Return the (X, Y) coordinate for the center point of the cell that contains the specified text.  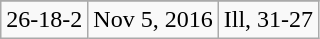
Nov 5, 2016 (153, 20)
Ill, 31-27 (268, 20)
26-18-2 (44, 20)
